Return the [x, y] coordinate for the center point of the cell that contains the specified text.  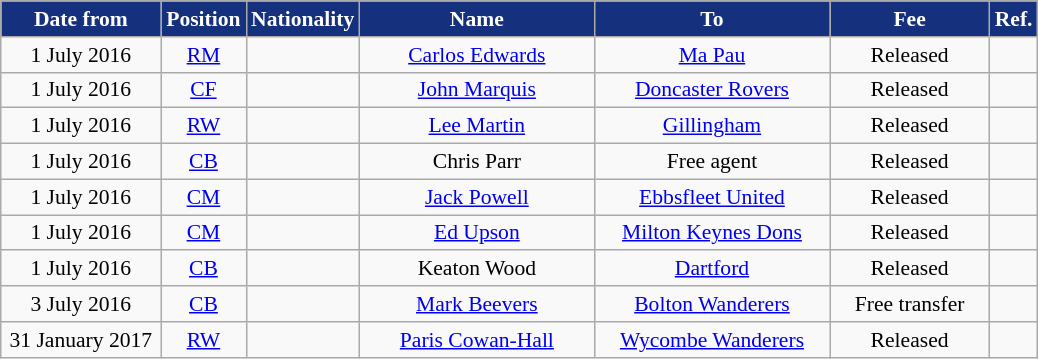
CF [204, 90]
Ebbsfleet United [712, 197]
Position [204, 19]
RM [204, 55]
John Marquis [476, 90]
Bolton Wanderers [712, 304]
Fee [910, 19]
Ref. [1014, 19]
Keaton Wood [476, 269]
Wycombe Wanderers [712, 340]
Free transfer [910, 304]
Carlos Edwards [476, 55]
Ed Upson [476, 233]
To [712, 19]
Doncaster Rovers [712, 90]
Free agent [712, 162]
Jack Powell [476, 197]
Name [476, 19]
Mark Beevers [476, 304]
Ma Pau [712, 55]
Date from [81, 19]
3 July 2016 [81, 304]
Milton Keynes Dons [712, 233]
Chris Parr [476, 162]
31 January 2017 [81, 340]
Gillingham [712, 126]
Lee Martin [476, 126]
Paris Cowan-Hall [476, 340]
Nationality [302, 19]
Dartford [712, 269]
